Find where the given text appears and provide that cell's center as (X, Y) coordinate. 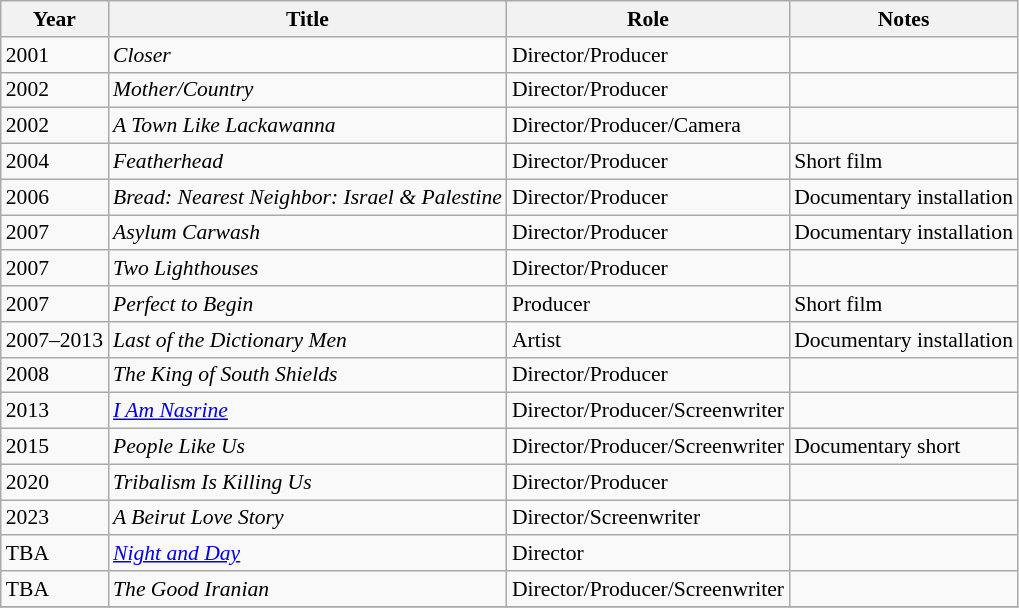
Night and Day (308, 554)
2007–2013 (54, 340)
Last of the Dictionary Men (308, 340)
The Good Iranian (308, 589)
Two Lighthouses (308, 269)
Closer (308, 55)
Director/Screenwriter (648, 518)
I Am Nasrine (308, 411)
Notes (904, 19)
2001 (54, 55)
Artist (648, 340)
Director/Producer/Camera (648, 126)
2023 (54, 518)
Documentary short (904, 447)
Mother/Country (308, 90)
Asylum Carwash (308, 233)
Title (308, 19)
2006 (54, 197)
2013 (54, 411)
Tribalism Is Killing Us (308, 482)
Year (54, 19)
2015 (54, 447)
Bread: Nearest Neighbor: Israel & Palestine (308, 197)
The King of South Shields (308, 375)
Producer (648, 304)
Director (648, 554)
2004 (54, 162)
2020 (54, 482)
Featherhead (308, 162)
2008 (54, 375)
A Beirut Love Story (308, 518)
Perfect to Begin (308, 304)
Role (648, 19)
A Town Like Lackawanna (308, 126)
People Like Us (308, 447)
